Scan for the cell matching the given text and deliver its (X, Y) coordinate at center. 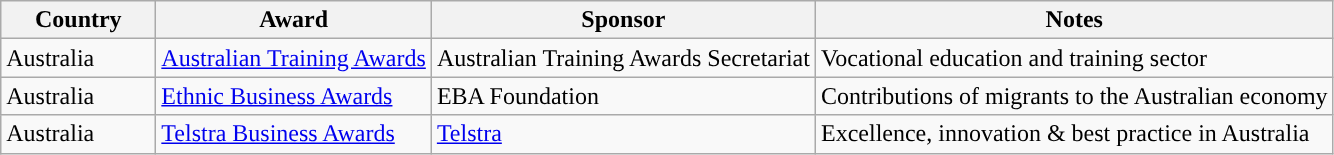
Vocational education and training sector (1074, 58)
Award (294, 20)
Australian Training Awards (294, 58)
Ethnic Business Awards (294, 96)
Country (78, 20)
Telstra (623, 134)
EBA Foundation (623, 96)
Contributions of migrants to the Australian economy (1074, 96)
Excellence, innovation & best practice in Australia (1074, 134)
Telstra Business Awards (294, 134)
Notes (1074, 20)
Australian Training Awards Secretariat (623, 58)
Sponsor (623, 20)
